Scan for the cell matching the given text and deliver its [X, Y] coordinate at center. 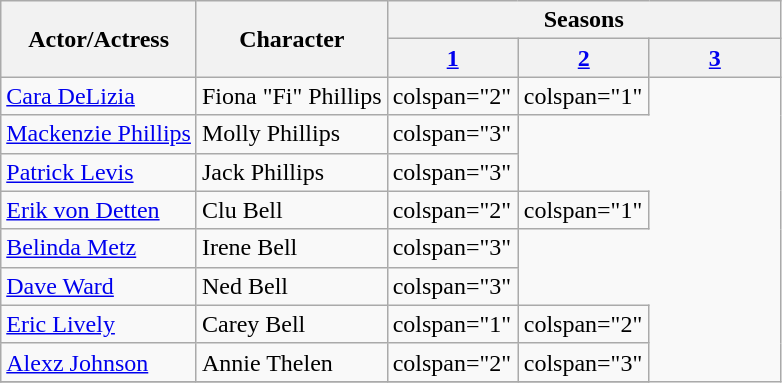
Irene Bell [292, 248]
Belinda Metz [99, 248]
Ned Bell [292, 286]
Character [292, 39]
Actor/Actress [99, 39]
3 [714, 58]
Mackenzie Phillips [99, 134]
Erik von Detten [99, 210]
2 [584, 58]
Cara DeLizia [99, 96]
Fiona "Fi" Phillips [292, 96]
Clu Bell [292, 210]
Annie Thelen [292, 362]
Alexz Johnson [99, 362]
Seasons [584, 20]
1 [452, 58]
Patrick Levis [99, 172]
Dave Ward [99, 286]
Eric Lively [99, 324]
Molly Phillips [292, 134]
Carey Bell [292, 324]
Jack Phillips [292, 172]
